Return the (X, Y) coordinate for the center point of the cell that contains the specified text.  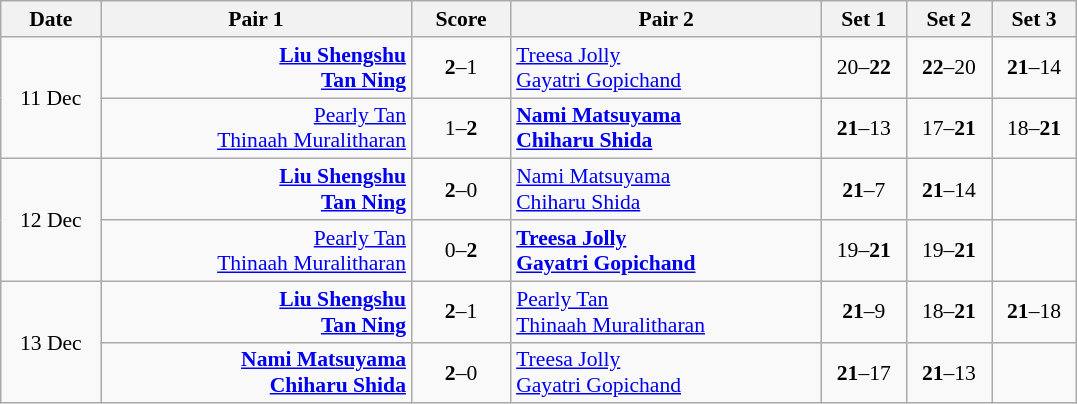
Date (51, 19)
17–21 (948, 128)
Pair 2 (666, 19)
13 Dec (51, 342)
Pair 1 (256, 19)
Set 3 (1034, 19)
12 Dec (51, 220)
21–7 (864, 190)
Set 1 (864, 19)
22–20 (948, 68)
0–2 (461, 250)
1–2 (461, 128)
20–22 (864, 68)
11 Dec (51, 98)
21–18 (1034, 312)
21–9 (864, 312)
Score (461, 19)
Set 2 (948, 19)
21–17 (864, 372)
